From the cell containing the given text, extract its center point as (X, Y) coordinate. 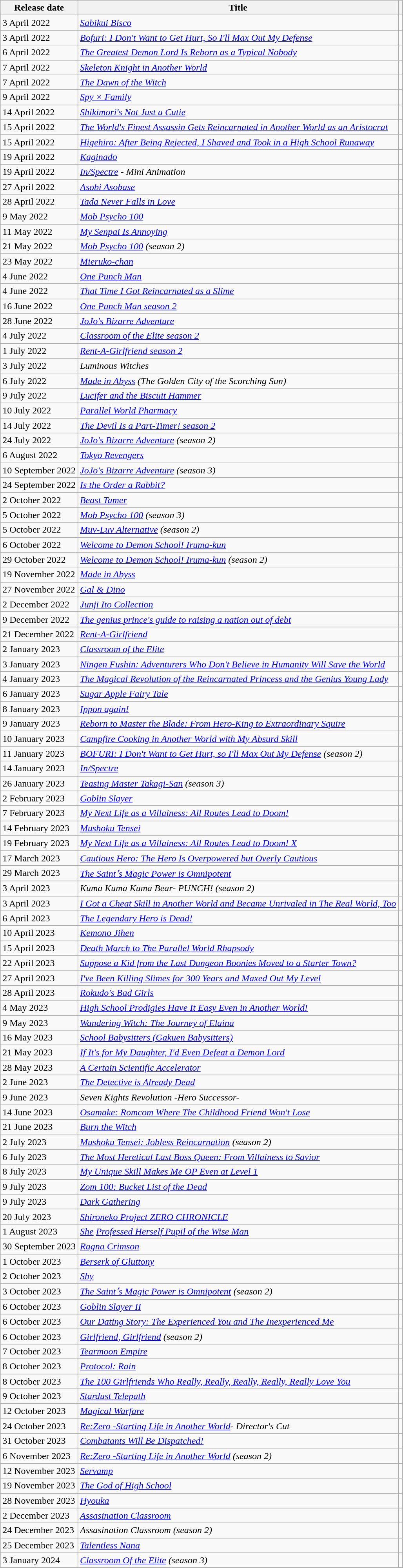
3 July 2022 (39, 366)
Campfire Cooking in Another World with My Absurd Skill (238, 739)
6 April 2022 (39, 53)
3 January 2024 (39, 1560)
Asobi Asobase (238, 187)
Kemono Jihen (238, 933)
10 July 2022 (39, 410)
21 May 2023 (39, 1053)
25 December 2023 (39, 1545)
Classroom Of the Elite (season 3) (238, 1560)
Tada Never Falls in Love (238, 202)
Luminous Witches (238, 366)
24 July 2022 (39, 440)
Tokyo Revengers (238, 455)
The Detective is Already Dead (238, 1082)
3 October 2023 (39, 1292)
Gal & Dino (238, 589)
4 May 2023 (39, 1008)
The World's Finest Assassin Gets Reincarnated in Another World as an Aristocrat (238, 127)
Berserk of Gluttony (238, 1262)
2 October 2023 (39, 1276)
Classroom of the Elite season 2 (238, 336)
Skeleton Knight in Another World (238, 67)
Protocol: Rain (238, 1366)
21 June 2023 (39, 1127)
Shikimori's Not Just a Cutie (238, 112)
Mushoku Tensei (238, 828)
Re:Zero -Starting Life in Another World- Director's Cut (238, 1426)
31 October 2023 (39, 1441)
Teasing Master Takagi-San (season 3) (238, 783)
6 July 2023 (39, 1157)
19 February 2023 (39, 843)
Rent-A-Girlfriend (238, 634)
2 December 2022 (39, 604)
9 December 2022 (39, 619)
Lucifer and the Biscuit Hammer (238, 395)
6 October 2022 (39, 545)
Sugar Apple Fairy Tale (238, 694)
Ragna Crimson (238, 1246)
21 December 2022 (39, 634)
14 January 2023 (39, 769)
Zom 100: Bucket List of the Dead (238, 1187)
I've Been Killing Slimes for 300 Years and Maxed Out My Level (238, 978)
Shironeko Project ZERO CHRONICLE (238, 1216)
Rokudo's Bad Girls (238, 993)
6 July 2022 (39, 381)
Cautious Hero: The Hero Is Overpowered but Overly Cautious (238, 858)
Ippon again! (238, 709)
Made in Abyss (The Golden City of the Scorching Sun) (238, 381)
15 April 2023 (39, 948)
6 April 2023 (39, 918)
Shy (238, 1276)
Combatants Will Be Dispatched! (238, 1441)
Our Dating Story: The Experienced You and The Inexperienced Me (238, 1321)
Goblin Slayer (238, 798)
Girlfriend, Girlfriend (season 2) (238, 1336)
Kuma Kuma Kuma Bear- PUNCH! (season 2) (238, 888)
6 January 2023 (39, 694)
Death March to The Parallel World Rhapsody (238, 948)
Title (238, 8)
28 April 2023 (39, 993)
JoJo's Bizarre Adventure (season 3) (238, 470)
6 August 2022 (39, 455)
The Most Heretical Last Boss Queen: From Villainess to Savior (238, 1157)
Seven Kights Revolution -Hero Successor- (238, 1097)
8 January 2023 (39, 709)
The Legendary Hero is Dead! (238, 918)
In/Spectre (238, 769)
12 October 2023 (39, 1411)
Mieruko-chan (238, 261)
Ningen Fushin: Adventurers Who Don't Believe in Humanity Will Save the World (238, 664)
27 April 2023 (39, 978)
My Senpai Is Annoying (238, 232)
14 February 2023 (39, 828)
28 April 2022 (39, 202)
Junji Ito Collection (238, 604)
Reborn to Master the Blade: From Hero-King to Extraordinary Squire (238, 724)
9 June 2023 (39, 1097)
Rent-A-Girlfriend season 2 (238, 351)
Mob Psycho 100 (season 2) (238, 247)
Talentless Nana (238, 1545)
In/Spectre - Mini Animation (238, 172)
Stardust Telepath (238, 1396)
22 April 2023 (39, 963)
One Punch Man (238, 276)
8 July 2023 (39, 1172)
If It's for My Daughter, I'd Even Defeat a Demon Lord (238, 1053)
27 April 2022 (39, 187)
17 March 2023 (39, 858)
One Punch Man season 2 (238, 306)
28 May 2023 (39, 1068)
12 November 2023 (39, 1471)
1 October 2023 (39, 1262)
JoJo's Bizarre Adventure (238, 321)
Muv-Luv Alternative (season 2) (238, 530)
Osamake: Romcom Where The Childhood Friend Won't Lose (238, 1112)
Made in Abyss (238, 575)
Welcome to Demon School! Iruma-kun (238, 545)
30 September 2023 (39, 1246)
Servamp (238, 1471)
Classroom of the Elite (238, 649)
Assasination Classroom (238, 1515)
Mob Psycho 100 (season 3) (238, 515)
Hyouka (238, 1501)
14 July 2022 (39, 425)
Mob Psycho 100 (238, 217)
9 May 2022 (39, 217)
Is the Order a Rabbit? (238, 485)
11 May 2022 (39, 232)
Sabikui Bisco (238, 23)
26 January 2023 (39, 783)
16 June 2022 (39, 306)
School Babysitters (Gakuen Babysitters) (238, 1038)
2 October 2022 (39, 500)
Parallel World Pharmacy (238, 410)
BOFURI: I Don't Want to Get Hurt, so I'll Max Out My Defense (season 2) (238, 754)
21 May 2022 (39, 247)
Kaginado (238, 157)
The Saintʼs Magic Power is Omnipotent (238, 873)
The genius prince's guide to raising a nation out of debt (238, 619)
10 September 2022 (39, 470)
Goblin Slayer II (238, 1307)
2 January 2023 (39, 649)
9 October 2023 (39, 1396)
Dark Gathering (238, 1202)
Mushoku Tensei: Jobless Reincarnation (season 2) (238, 1142)
9 April 2022 (39, 97)
9 July 2022 (39, 395)
24 October 2023 (39, 1426)
High School Prodigies Have It Easy Even in Another World! (238, 1008)
11 January 2023 (39, 754)
1 August 2023 (39, 1231)
4 January 2023 (39, 679)
16 May 2023 (39, 1038)
Spy × Family (238, 97)
24 September 2022 (39, 485)
That Time I Got Reincarnated as a Slime (238, 291)
23 May 2022 (39, 261)
29 March 2023 (39, 873)
3 January 2023 (39, 664)
9 May 2023 (39, 1022)
20 July 2023 (39, 1216)
Higehiro: After Being Rejected, I Shaved and Took in a High School Runaway (238, 142)
My Next Life as a Villainess: All Routes Lead to Doom! X (238, 843)
The Magical Revolution of the Reincarnated Princess and the Genius Young Lady (238, 679)
A Certain Scientific Accelerator (238, 1068)
She Professed Herself Pupil of the Wise Man (238, 1231)
Burn the Witch (238, 1127)
The Greatest Demon Lord Is Reborn as a Typical Nobody (238, 53)
9 January 2023 (39, 724)
JoJo's Bizarre Adventure (season 2) (238, 440)
14 April 2022 (39, 112)
2 June 2023 (39, 1082)
The Dawn of the Witch (238, 82)
2 July 2023 (39, 1142)
7 February 2023 (39, 813)
The 100 Girlfriends Who Really, Really, Really, Really, Really Love You (238, 1381)
19 November 2023 (39, 1486)
Wandering Witch: The Journey of Elaina (238, 1022)
Tearmoon Empire (238, 1351)
Magical Warfare (238, 1411)
2 February 2023 (39, 798)
Release date (39, 8)
4 July 2022 (39, 336)
29 October 2022 (39, 560)
The Saintʼs Magic Power is Omnipotent (season 2) (238, 1292)
27 November 2022 (39, 589)
The God of High School (238, 1486)
1 July 2022 (39, 351)
Welcome to Demon School! Iruma-kun (season 2) (238, 560)
2 December 2023 (39, 1515)
The Devil Is a Part-Timer! season 2 (238, 425)
Bofuri: I Don't Want to Get Hurt, So I'll Max Out My Defense (238, 38)
19 November 2022 (39, 575)
Assasination Classroom (season 2) (238, 1530)
My Next Life as a Villainess: All Routes Lead to Doom! (238, 813)
10 January 2023 (39, 739)
28 November 2023 (39, 1501)
Re:Zero -Starting Life in Another World (season 2) (238, 1456)
14 June 2023 (39, 1112)
Suppose a Kid from the Last Dungeon Boonies Moved to a Starter Town? (238, 963)
I Got a Cheat Skill in Another World and Became Unrivaled in The Real World, Too (238, 903)
10 April 2023 (39, 933)
Beast Tamer (238, 500)
6 November 2023 (39, 1456)
My Unique Skill Makes Me OP Even at Level 1 (238, 1172)
28 June 2022 (39, 321)
24 December 2023 (39, 1530)
7 October 2023 (39, 1351)
